Pinpoint the cell where the given text exists, returning its [X, Y] midpoint coordinate. 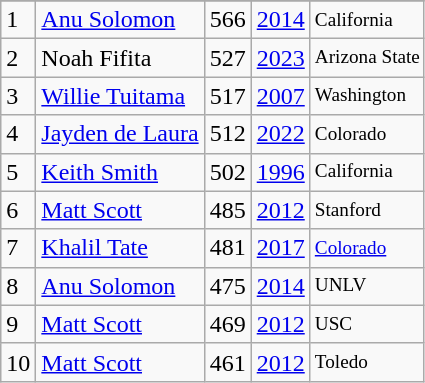
Noah Fifita [120, 58]
USC [367, 324]
Toledo [367, 362]
512 [228, 134]
1 [18, 20]
2007 [280, 96]
1996 [280, 172]
10 [18, 362]
Keith Smith [120, 172]
Khalil Tate [120, 248]
8 [18, 286]
5 [18, 172]
469 [228, 324]
566 [228, 20]
475 [228, 286]
527 [228, 58]
485 [228, 210]
UNLV [367, 286]
7 [18, 248]
6 [18, 210]
2017 [280, 248]
3 [18, 96]
4 [18, 134]
Jayden de Laura [120, 134]
2023 [280, 58]
2 [18, 58]
9 [18, 324]
2022 [280, 134]
Stanford [367, 210]
502 [228, 172]
Willie Tuitama [120, 96]
Arizona State [367, 58]
Washington [367, 96]
481 [228, 248]
461 [228, 362]
517 [228, 96]
